Pinpoint the cell where the given text exists, returning its (x, y) midpoint coordinate. 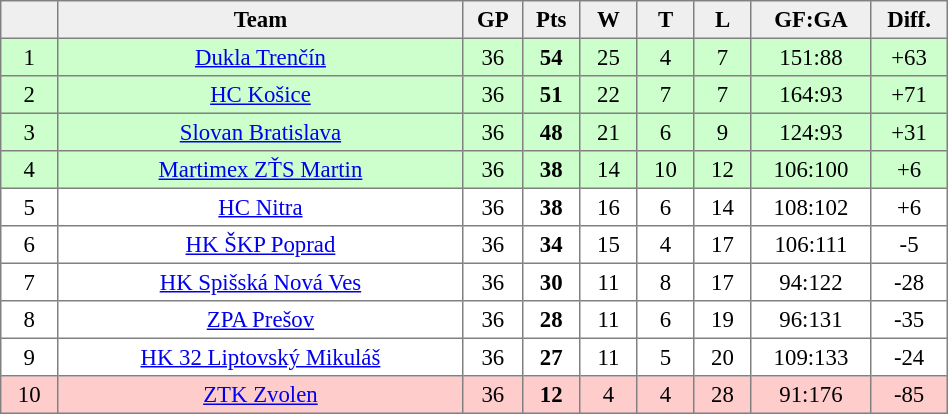
Martimex ZŤS Martin (260, 170)
Pts (551, 20)
94:122 (811, 282)
20 (722, 357)
51 (551, 95)
HC Košice (260, 95)
3 (30, 132)
HK ŠKP Poprad (260, 245)
HK 32 Liptovský Mikuláš (260, 357)
HK Spišská Nová Ves (260, 282)
22 (608, 95)
GF:GA (811, 20)
W (608, 20)
GP (492, 20)
2 (30, 95)
ZPA Prešov (260, 320)
109:133 (811, 357)
Dukla Trenčín (260, 57)
48 (551, 132)
108:102 (811, 207)
106:111 (811, 245)
T (666, 20)
15 (608, 245)
19 (722, 320)
-85 (909, 395)
+71 (909, 95)
16 (608, 207)
Slovan Bratislava (260, 132)
HC Nitra (260, 207)
-5 (909, 245)
124:93 (811, 132)
91:176 (811, 395)
+31 (909, 132)
Team (260, 20)
21 (608, 132)
L (722, 20)
96:131 (811, 320)
ZTK Zvolen (260, 395)
164:93 (811, 95)
30 (551, 282)
-24 (909, 357)
1 (30, 57)
151:88 (811, 57)
34 (551, 245)
Diff. (909, 20)
27 (551, 357)
25 (608, 57)
-35 (909, 320)
54 (551, 57)
-28 (909, 282)
106:100 (811, 170)
+63 (909, 57)
